Search for the cell housing the specified text and yield its [x, y] center coordinate. 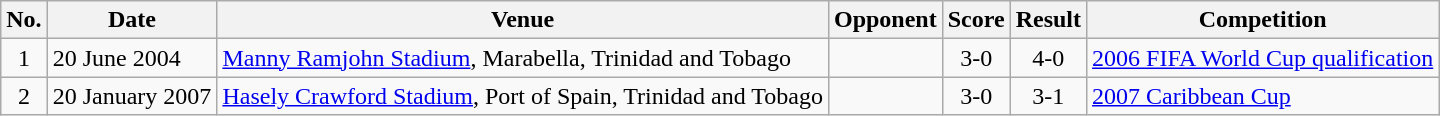
Result [1048, 20]
2 [24, 96]
Hasely Crawford Stadium, Port of Spain, Trinidad and Tobago [523, 96]
1 [24, 58]
2007 Caribbean Cup [1263, 96]
2006 FIFA World Cup qualification [1263, 58]
Date [132, 20]
4-0 [1048, 58]
No. [24, 20]
20 June 2004 [132, 58]
Opponent [885, 20]
Venue [523, 20]
Manny Ramjohn Stadium, Marabella, Trinidad and Tobago [523, 58]
3-1 [1048, 96]
20 January 2007 [132, 96]
Competition [1263, 20]
Score [976, 20]
